For the text-containing cell, return its midpoint in (X, Y) coordinate format. 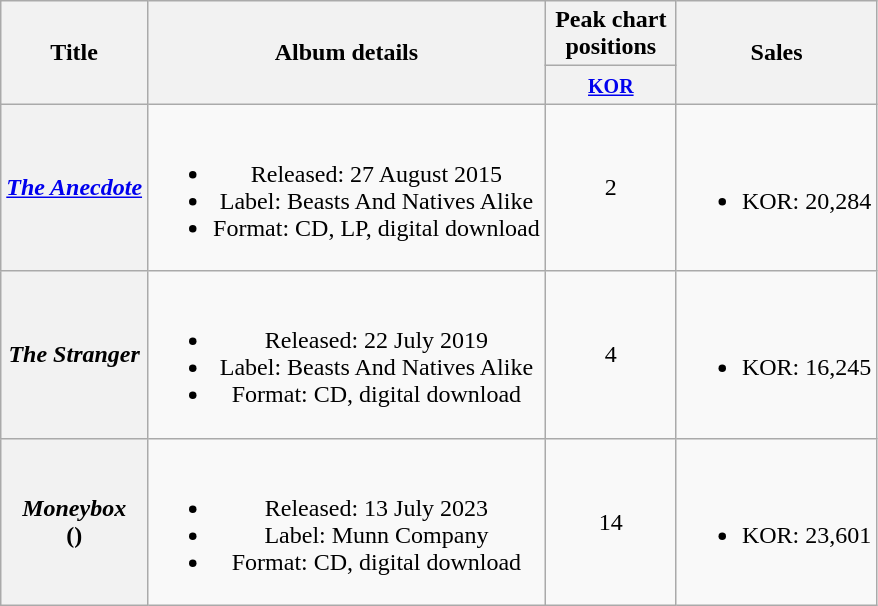
The Anecdote (74, 188)
Peak chart positions (610, 34)
KOR: 16,245 (776, 354)
Released: 27 August 2015Label: Beasts And Natives AlikeFormat: CD, LP, digital download (347, 188)
KOR: 23,601 (776, 522)
Released: 13 July 2023Label: Munn CompanyFormat: CD, digital download (347, 522)
The Stranger (74, 354)
Title (74, 52)
Sales (776, 52)
2 (610, 188)
Released: 22 July 2019Label: Beasts And Natives AlikeFormat: CD, digital download (347, 354)
4 (610, 354)
Album details (347, 52)
14 (610, 522)
KOR (610, 85)
Moneybox() (74, 522)
KOR: 20,284 (776, 188)
